From the cell containing the given text, extract its center point as (x, y) coordinate. 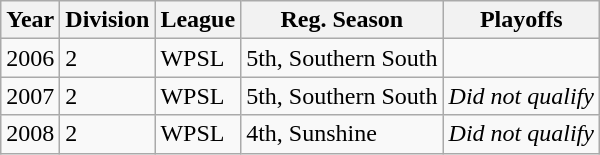
4th, Sunshine (342, 134)
2008 (30, 134)
Reg. Season (342, 20)
Division (108, 20)
2007 (30, 96)
Year (30, 20)
2006 (30, 58)
Playoffs (521, 20)
League (198, 20)
